Return the [x, y] coordinate for the center point of the cell that contains the specified text.  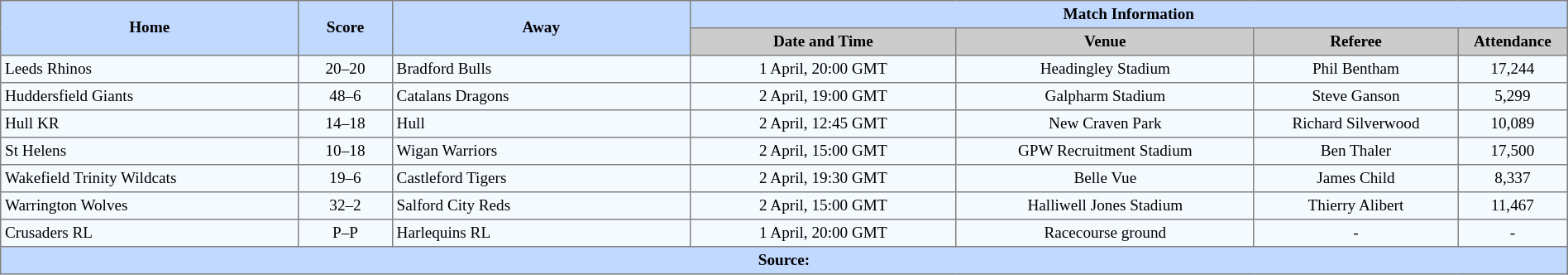
5,299 [1513, 96]
Ben Thaler [1355, 151]
GPW Recruitment Stadium [1105, 151]
New Craven Park [1105, 124]
Crusaders RL [150, 234]
Leeds Rhinos [150, 70]
Racecourse ground [1105, 234]
Score [346, 28]
Warrington Wolves [150, 205]
17,500 [1513, 151]
Castleford Tigers [541, 179]
Harlequins RL [541, 234]
Thierry Alibert [1355, 205]
Match Information [1128, 15]
Steve Ganson [1355, 96]
Richard Silverwood [1355, 124]
17,244 [1513, 70]
Venue [1105, 41]
Hull KR [150, 124]
10–18 [346, 151]
Phil Bentham [1355, 70]
48–6 [346, 96]
Away [541, 28]
Salford City Reds [541, 205]
11,467 [1513, 205]
Catalans Dragons [541, 96]
P–P [346, 234]
32–2 [346, 205]
8,337 [1513, 179]
20–20 [346, 70]
2 April, 19:30 GMT [823, 179]
Huddersfield Giants [150, 96]
19–6 [346, 179]
Wakefield Trinity Wildcats [150, 179]
Halliwell Jones Stadium [1105, 205]
Source: [784, 260]
Attendance [1513, 41]
Headingley Stadium [1105, 70]
2 April, 19:00 GMT [823, 96]
Bradford Bulls [541, 70]
14–18 [346, 124]
Date and Time [823, 41]
Galpharm Stadium [1105, 96]
Wigan Warriors [541, 151]
2 April, 12:45 GMT [823, 124]
St Helens [150, 151]
Referee [1355, 41]
10,089 [1513, 124]
Hull [541, 124]
James Child [1355, 179]
Belle Vue [1105, 179]
Home [150, 28]
